Extract the [X, Y] coordinate from the center of the cell holding the provided text.  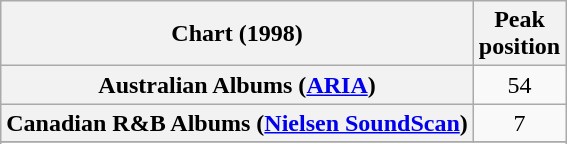
54 [519, 85]
Australian Albums (ARIA) [238, 85]
Canadian R&B Albums (Nielsen SoundScan) [238, 123]
Peakposition [519, 34]
7 [519, 123]
Chart (1998) [238, 34]
